Provide the (X, Y) coordinate of the cell's center where the given text is located.  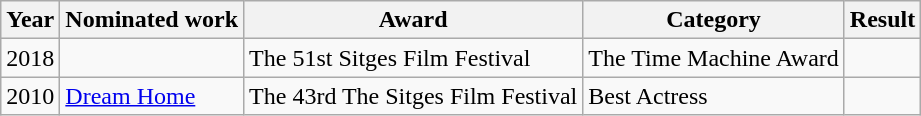
Dream Home (152, 96)
Nominated work (152, 20)
2018 (30, 58)
Best Actress (714, 96)
Category (714, 20)
The 51st Sitges Film Festival (414, 58)
Award (414, 20)
The 43rd The Sitges Film Festival (414, 96)
Year (30, 20)
Result (882, 20)
2010 (30, 96)
The Time Machine Award (714, 58)
